Detect which cell encompasses the target text, then output its (X, Y) center coordinate. 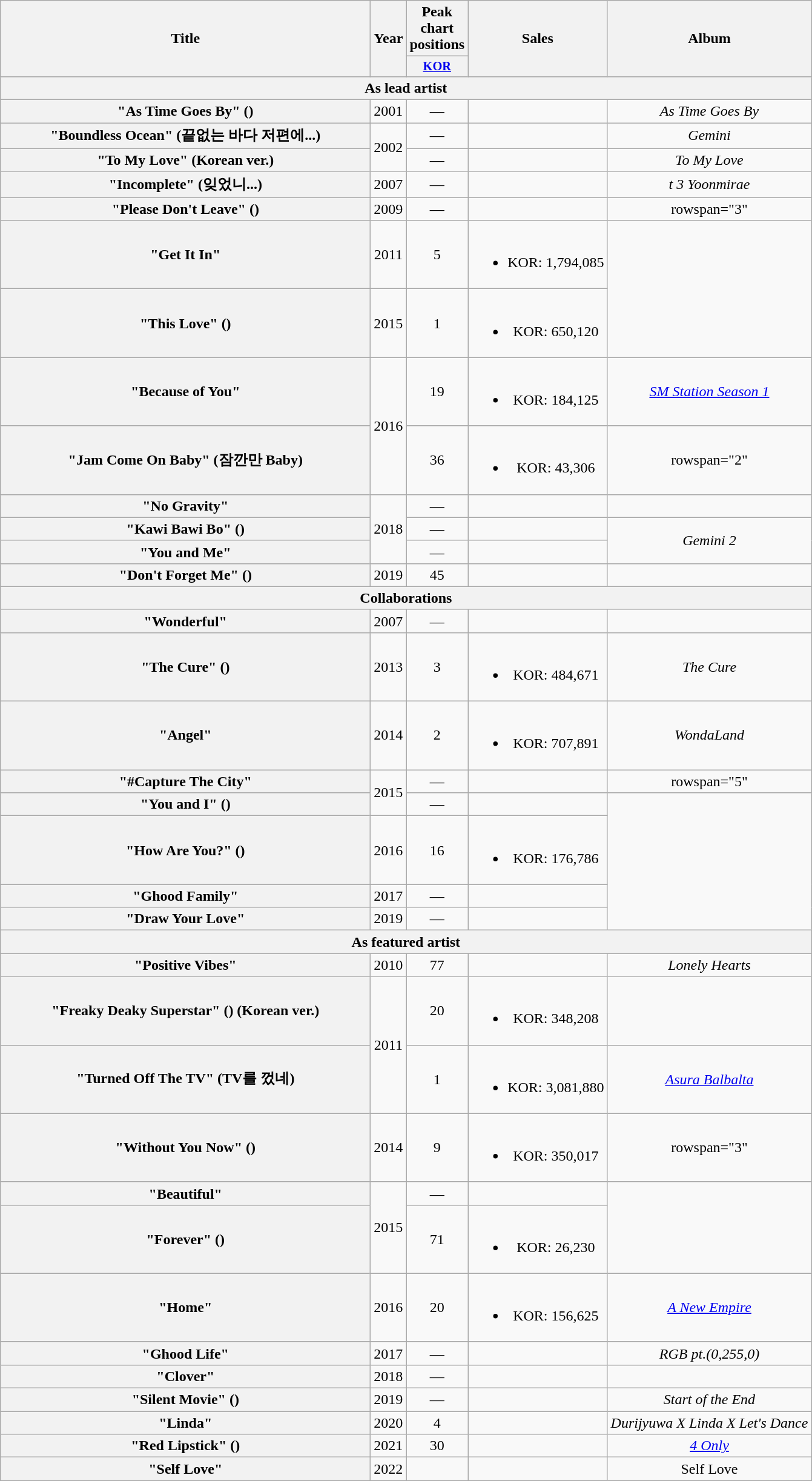
WondaLand (710, 735)
"No Gravity" (185, 506)
rowspan="5" (710, 781)
"You and Me" (185, 552)
"Without You Now" () (185, 1147)
9 (437, 1147)
"Linda" (185, 1423)
Lonely Hearts (710, 965)
Album (710, 39)
"As Time Goes By" () (185, 111)
"Because of You" (185, 391)
71 (437, 1239)
KOR: 1,794,085 (538, 254)
"To My Love" (Korean ver.) (185, 160)
KOR: 184,125 (538, 391)
"Freaky Deaky Superstar" () (Korean ver.) (185, 1010)
Asura Balbalta (710, 1079)
t 3 Yoonmirae (710, 184)
"Forever" () (185, 1239)
Durijyuwa X Linda X Let's Dance (710, 1423)
5 (437, 254)
4 Only (710, 1446)
"#Capture The City" (185, 781)
16 (437, 850)
A New Empire (710, 1307)
2022 (389, 1469)
KOR: 484,671 (538, 666)
"Please Don't Leave" () (185, 209)
"Boundless Ocean" (끝없는 바다 저편에...) (185, 136)
Year (389, 39)
KOR: 3,081,880 (538, 1079)
"Don't Forget Me" () (185, 575)
"Jam Come On Baby" (잠깐만 Baby) (185, 460)
3 (437, 666)
KOR: 176,786 (538, 850)
Title (185, 39)
"Angel" (185, 735)
KOR: 348,208 (538, 1010)
rowspan="2" (710, 460)
To My Love (710, 160)
2002 (389, 148)
"Home" (185, 1307)
As lead artist (406, 88)
Sales (538, 39)
2013 (389, 666)
"Self Love" (185, 1469)
"Clover" (185, 1376)
Gemini 2 (710, 540)
KOR: 350,017 (538, 1147)
4 (437, 1423)
The Cure (710, 666)
Self Love (710, 1469)
"Incomplete" (잊었니...) (185, 184)
2 (437, 735)
Start of the End (710, 1400)
2010 (389, 965)
"How Are You?" () (185, 850)
Peak chart positions (437, 28)
"Turned Off The TV" (TV를 껐네) (185, 1079)
"Wonderful" (185, 621)
45 (437, 575)
2009 (389, 209)
"You and I" () (185, 804)
"Beautiful" (185, 1193)
36 (437, 460)
As Time Goes By (710, 111)
19 (437, 391)
KOR: 650,120 (538, 323)
KOR: 707,891 (538, 735)
Collaborations (406, 598)
As featured artist (406, 942)
RGB pt.(0,255,0) (710, 1353)
KOR (437, 67)
2021 (389, 1446)
"Positive Vibes" (185, 965)
"Get It In" (185, 254)
"Ghood Life" (185, 1353)
"Silent Movie" () (185, 1400)
30 (437, 1446)
"Ghood Family" (185, 896)
KOR: 43,306 (538, 460)
77 (437, 965)
2020 (389, 1423)
Gemini (710, 136)
2001 (389, 111)
"This Love" () (185, 323)
KOR: 156,625 (538, 1307)
"Kawi Bawi Bo" () (185, 529)
"The Cure" () (185, 666)
SM Station Season 1 (710, 391)
"Red Lipstick" () (185, 1446)
KOR: 26,230 (538, 1239)
"Draw Your Love" (185, 919)
